Detect which cell encompasses the target text, then output its (x, y) center coordinate. 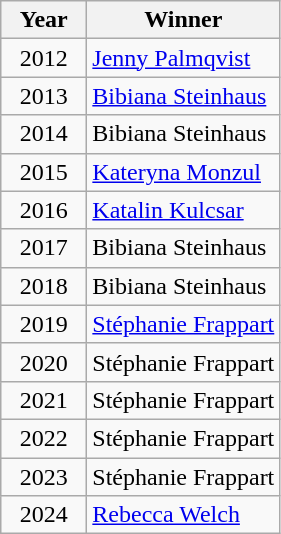
2018 (44, 286)
2023 (44, 477)
Winner (184, 20)
Jenny Palmqvist (184, 58)
Year (44, 20)
2019 (44, 324)
2015 (44, 172)
2013 (44, 96)
Rebecca Welch (184, 515)
Kateryna Monzul (184, 172)
Katalin Kulcsar (184, 210)
2012 (44, 58)
2022 (44, 438)
2014 (44, 134)
2020 (44, 362)
2024 (44, 515)
2017 (44, 248)
2021 (44, 400)
2016 (44, 210)
